Extract the (X, Y) coordinate from the center of the cell holding the provided text.  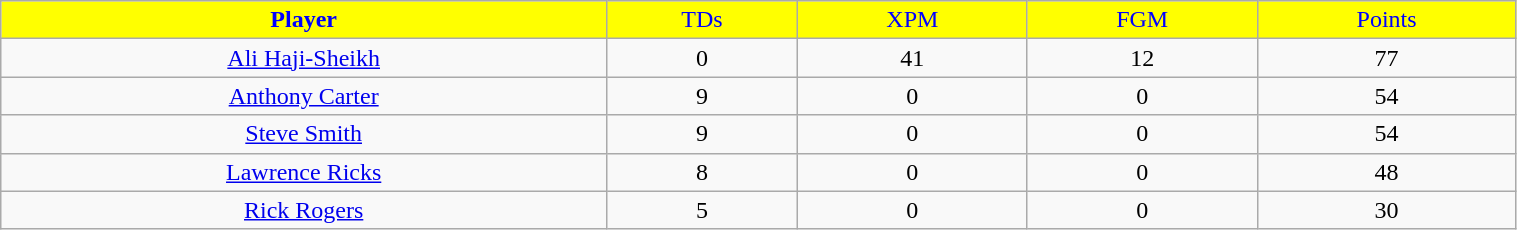
Lawrence Ricks (304, 172)
XPM (912, 20)
77 (1386, 58)
TDs (702, 20)
Points (1386, 20)
48 (1386, 172)
Anthony Carter (304, 96)
Player (304, 20)
8 (702, 172)
Ali Haji-Sheikh (304, 58)
30 (1386, 210)
Steve Smith (304, 134)
41 (912, 58)
12 (1142, 58)
Rick Rogers (304, 210)
FGM (1142, 20)
5 (702, 210)
